Search for the cell housing the specified text and yield its [X, Y] center coordinate. 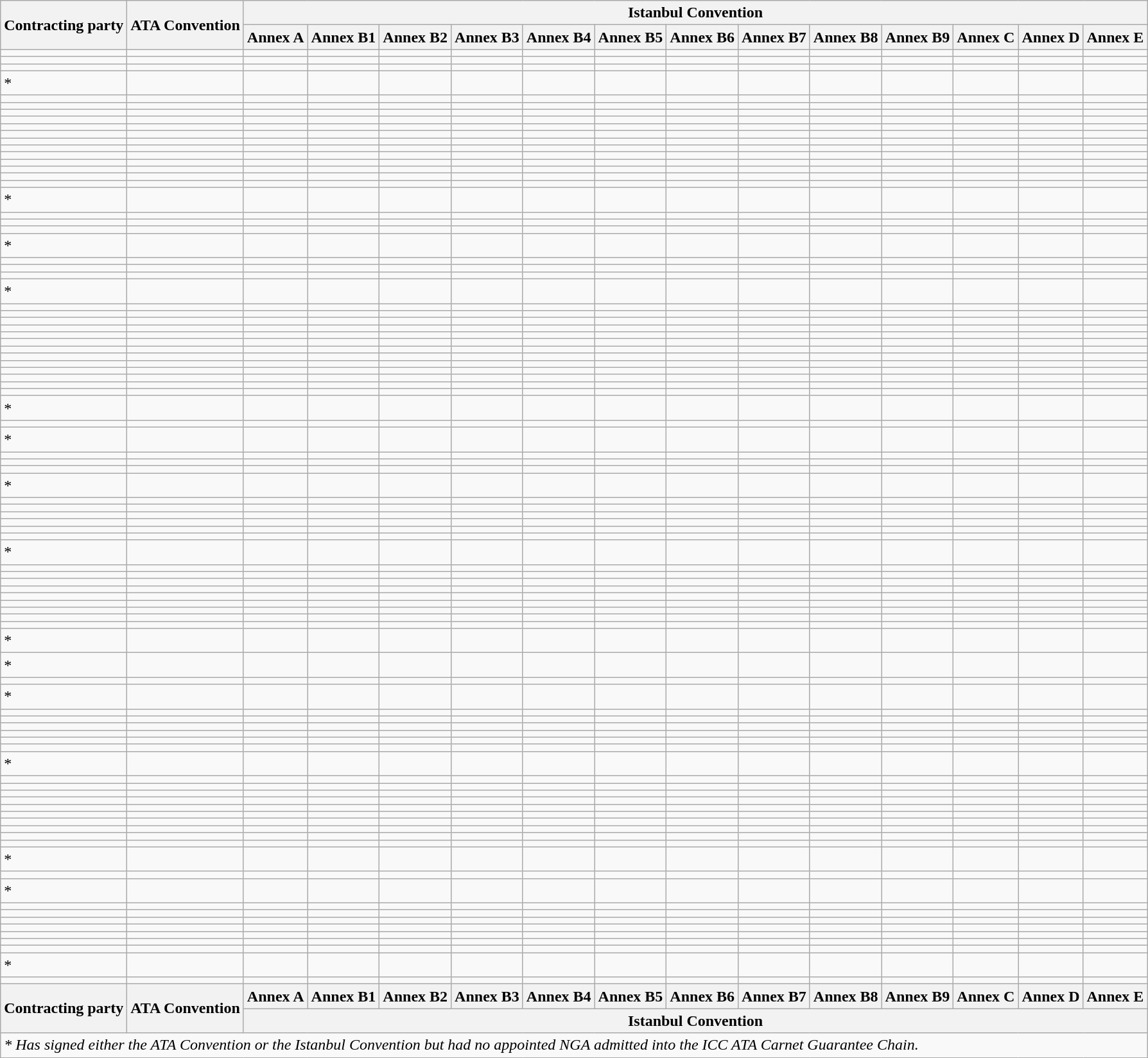
* Has signed either the ATA Convention or the Istanbul Convention but had no appointed NGA admitted into the ICC ATA Carnet Guarantee Chain. [574, 1045]
